Find where the given text appears and provide that cell's center as [X, Y] coordinate. 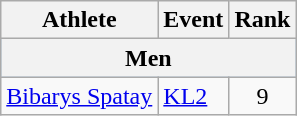
KL2 [194, 96]
Rank [262, 20]
9 [262, 96]
Athlete [80, 20]
Men [148, 58]
Bibarys Spatay [80, 96]
Event [194, 20]
